Scan for the cell matching the given text and deliver its (X, Y) coordinate at center. 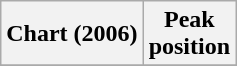
Chart (2006) (72, 34)
Peakposition (189, 34)
